Return the [x, y] coordinate for the center point of the cell that contains the specified text.  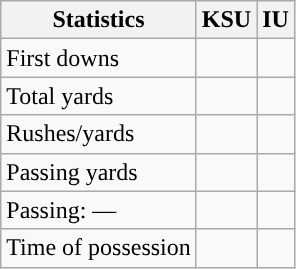
Time of possession [99, 248]
Total yards [99, 96]
Passing yards [99, 172]
Passing: –– [99, 210]
KSU [226, 20]
IU [276, 20]
First downs [99, 58]
Rushes/yards [99, 134]
Statistics [99, 20]
